Search for the cell housing the specified text and yield its [x, y] center coordinate. 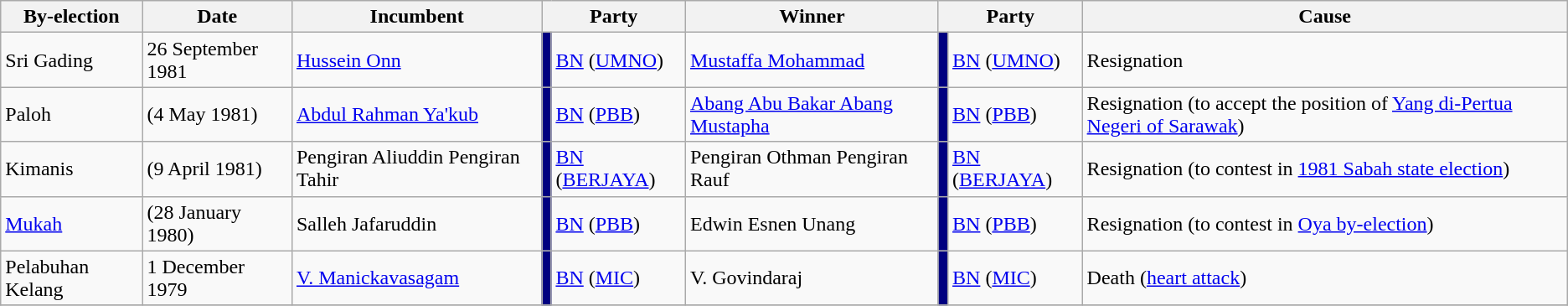
Resignation [1325, 60]
Salleh Jafaruddin [416, 223]
Pengiran Aliuddin Pengiran Tahir [416, 169]
Mukah [72, 223]
Resignation (to contest in 1981 Sabah state election) [1325, 169]
Pengiran Othman Pengiran Rauf [812, 169]
Edwin Esnen Unang [812, 223]
Mustaffa Mohammad [812, 60]
Incumbent [416, 17]
Hussein Onn [416, 60]
26 September 1981 [218, 60]
(28 January 1980) [218, 223]
Abdul Rahman Ya'kub [416, 114]
Date [218, 17]
V. Govindaraj [812, 278]
Cause [1325, 17]
Resignation (to accept the position of Yang di-Pertua Negeri of Sarawak) [1325, 114]
(4 May 1981) [218, 114]
V. Manickavasagam [416, 278]
Death (heart attack) [1325, 278]
Sri Gading [72, 60]
Pelabuhan Kelang [72, 278]
By-election [72, 17]
(9 April 1981) [218, 169]
Kimanis [72, 169]
1 December 1979 [218, 278]
Winner [812, 17]
Resignation (to contest in Oya by-election) [1325, 223]
Abang Abu Bakar Abang Mustapha [812, 114]
Paloh [72, 114]
